Find where the given text appears and provide that cell's center as [x, y] coordinate. 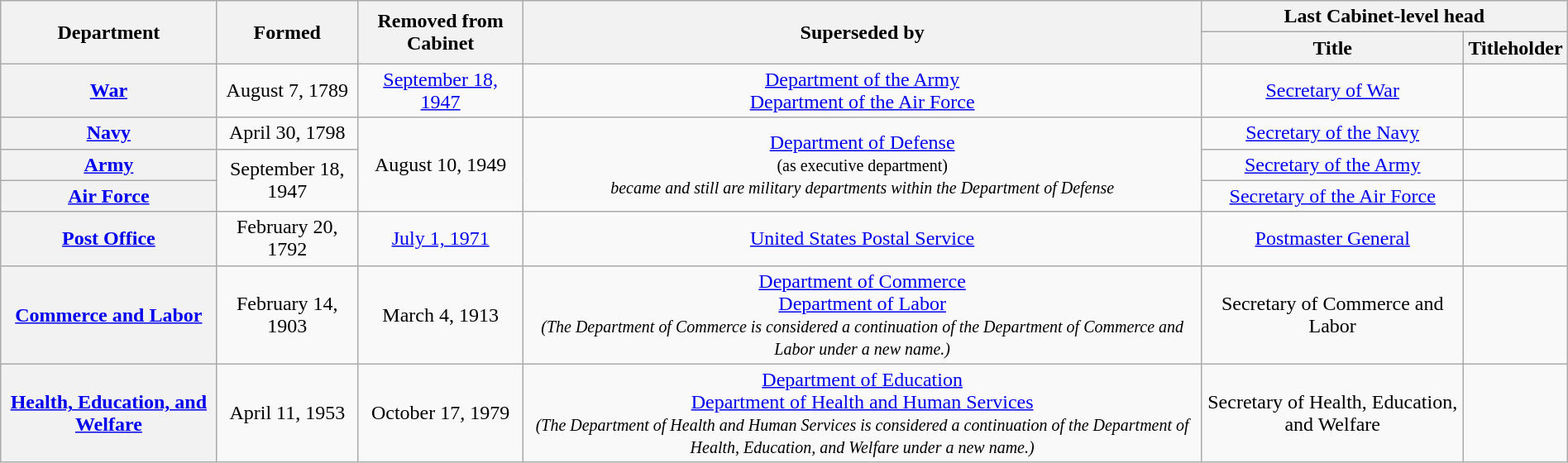
March 4, 1913 [441, 314]
Secretary of the Air Force [1333, 196]
Titleholder [1515, 48]
Air Force [109, 196]
April 30, 1798 [288, 133]
Secretary of War [1333, 91]
Title [1333, 48]
Department of the ArmyDepartment of the Air Force [863, 91]
Secretary of Commerce and Labor [1333, 314]
Secretary of the Army [1333, 165]
Postmaster General [1333, 238]
War [109, 91]
July 1, 1971 [441, 238]
August 10, 1949 [441, 165]
April 11, 1953 [288, 413]
February 20, 1792 [288, 238]
Formed [288, 32]
Commerce and Labor [109, 314]
Secretary of Health, Education, and Welfare [1333, 413]
Health, Education, and Welfare [109, 413]
Army [109, 165]
August 7, 1789 [288, 91]
United States Postal Service [863, 238]
Superseded by [863, 32]
Last Cabinet-level head [1384, 17]
October 17, 1979 [441, 413]
February 14, 1903 [288, 314]
Department of Defense(as executive department)became and still are military departments within the Department of Defense [863, 165]
Department [109, 32]
Post Office [109, 238]
Navy [109, 133]
Removed from Cabinet [441, 32]
Secretary of the Navy [1333, 133]
